Output the [x, y] coordinate of the center of the cell containing the given text.  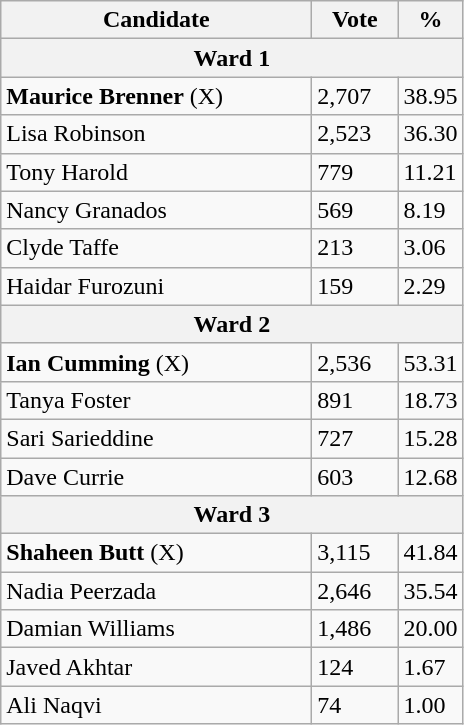
41.84 [430, 553]
Ward 2 [232, 324]
Ali Naqvi [156, 705]
1.00 [430, 705]
Dave Currie [156, 477]
Damian Williams [156, 629]
891 [355, 400]
569 [355, 210]
15.28 [430, 438]
Clyde Taffe [156, 248]
Tanya Foster [156, 400]
% [430, 20]
20.00 [430, 629]
38.95 [430, 96]
727 [355, 438]
12.68 [430, 477]
Ian Cumming (X) [156, 362]
159 [355, 286]
Lisa Robinson [156, 134]
Tony Harold [156, 172]
36.30 [430, 134]
779 [355, 172]
Shaheen Butt (X) [156, 553]
2,646 [355, 591]
603 [355, 477]
2,707 [355, 96]
Maurice Brenner (X) [156, 96]
1.67 [430, 667]
18.73 [430, 400]
Sari Sarieddine [156, 438]
Ward 1 [232, 58]
11.21 [430, 172]
Ward 3 [232, 515]
3,115 [355, 553]
35.54 [430, 591]
1,486 [355, 629]
Haidar Furozuni [156, 286]
Nadia Peerzada [156, 591]
2.29 [430, 286]
213 [355, 248]
53.31 [430, 362]
3.06 [430, 248]
Javed Akhtar [156, 667]
8.19 [430, 210]
Nancy Granados [156, 210]
Candidate [156, 20]
Vote [355, 20]
2,523 [355, 134]
74 [355, 705]
2,536 [355, 362]
124 [355, 667]
